Search for the cell housing the specified text and yield its (X, Y) center coordinate. 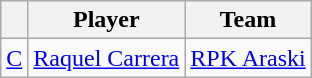
Player (106, 20)
Raquel Carrera (106, 58)
C (14, 58)
RPK Araski (248, 58)
Team (248, 20)
